Find where the given text appears and provide that cell's center as (x, y) coordinate. 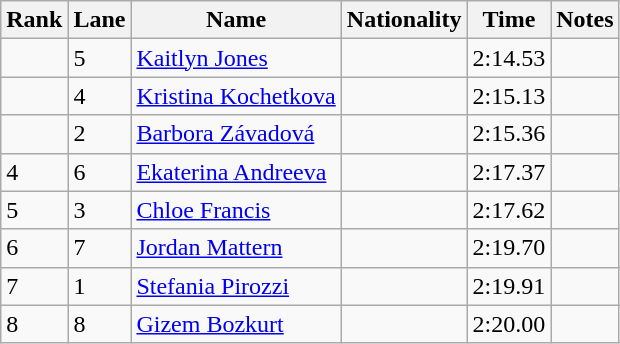
Lane (100, 20)
2:14.53 (509, 58)
Rank (34, 20)
1 (100, 286)
Barbora Závadová (236, 134)
2:20.00 (509, 324)
2:19.91 (509, 286)
3 (100, 210)
2:15.36 (509, 134)
Stefania Pirozzi (236, 286)
2:19.70 (509, 248)
Kristina Kochetkova (236, 96)
2:17.62 (509, 210)
Nationality (404, 20)
2:15.13 (509, 96)
Gizem Bozkurt (236, 324)
Ekaterina Andreeva (236, 172)
Kaitlyn Jones (236, 58)
Time (509, 20)
2 (100, 134)
Notes (585, 20)
Jordan Mattern (236, 248)
Name (236, 20)
Chloe Francis (236, 210)
2:17.37 (509, 172)
